Detect which cell encompasses the target text, then output its [X, Y] center coordinate. 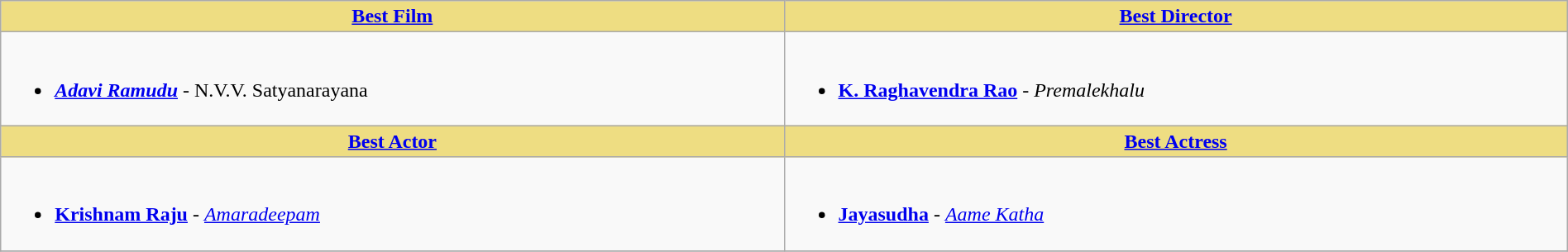
Best Director [1176, 17]
Best Film [392, 17]
Jayasudha - Aame Katha [1176, 203]
Krishnam Raju - Amaradeepam [392, 203]
Adavi Ramudu - N.V.V. Satyanarayana [392, 79]
Best Actress [1176, 141]
Best Actor [392, 141]
K. Raghavendra Rao - Premalekhalu [1176, 79]
